Pinpoint the cell where the given text exists, returning its (x, y) midpoint coordinate. 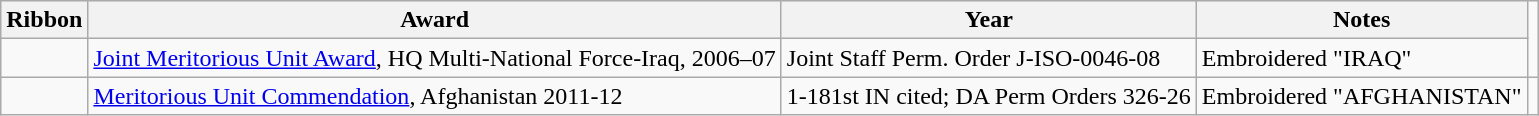
Notes (1362, 20)
Joint Staff Perm. Order J-ISO-0046-08 (988, 58)
Meritorious Unit Commendation, Afghanistan 2011-12 (434, 96)
Joint Meritorious Unit Award, HQ Multi-National Force-Iraq, 2006–07 (434, 58)
Ribbon (44, 20)
Embroidered "AFGHANISTAN" (1362, 96)
Embroidered "IRAQ" (1362, 58)
1-181st IN cited; DA Perm Orders 326-26 (988, 96)
Award (434, 20)
Year (988, 20)
